Locate the cell with the specified text and output its (X, Y) center coordinate. 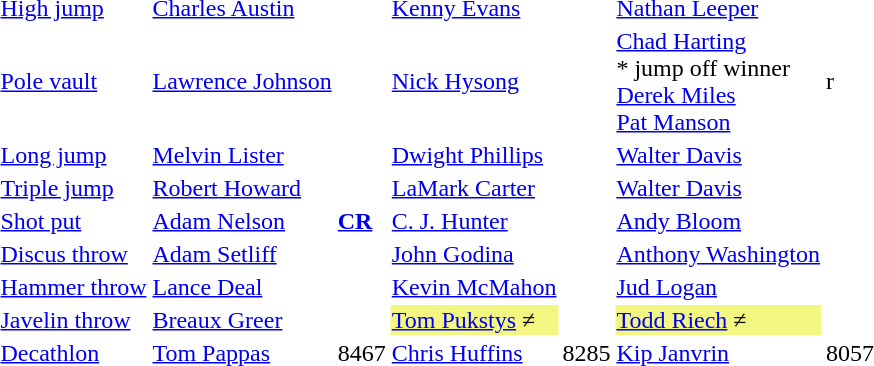
Kevin McMahon (474, 287)
Chad Harting* jump off winnerDerek MilesPat Manson (718, 82)
Adam Nelson (242, 221)
Dwight Phillips (474, 155)
Melvin Lister (242, 155)
Robert Howard (242, 188)
John Godina (474, 254)
C. J. Hunter (474, 221)
CR (362, 221)
Lawrence Johnson (242, 82)
Anthony Washington (718, 254)
Jud Logan (718, 287)
LaMark Carter (474, 188)
Tom Pukstys ≠ (474, 320)
Todd Riech ≠ (718, 320)
Nick Hysong (474, 82)
Andy Bloom (718, 221)
Breaux Greer (242, 320)
Adam Setliff (242, 254)
Lance Deal (242, 287)
